Locate the cell with the specified text and output its (X, Y) center coordinate. 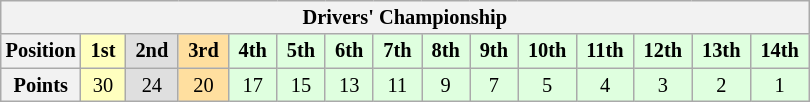
2 (721, 85)
5th (301, 51)
8th (446, 51)
20 (203, 85)
Points (41, 85)
30 (104, 85)
3rd (203, 51)
5 (547, 85)
9 (446, 85)
3 (663, 85)
12th (663, 51)
13th (721, 51)
Drivers' Championship (405, 17)
6th (349, 51)
Position (41, 51)
11th (604, 51)
7 (494, 85)
7th (397, 51)
14th (779, 51)
9th (494, 51)
1st (104, 51)
10th (547, 51)
1 (779, 85)
13 (349, 85)
24 (152, 85)
2nd (152, 51)
4 (604, 85)
17 (253, 85)
11 (397, 85)
4th (253, 51)
15 (301, 85)
